Pinpoint the cell where the given text exists, returning its (x, y) midpoint coordinate. 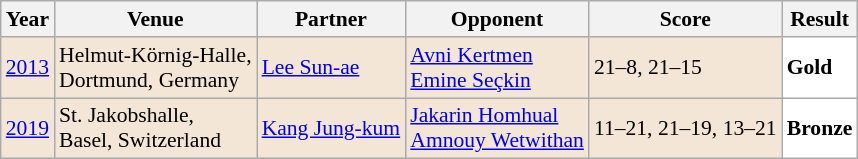
2019 (28, 128)
Kang Jung-kum (332, 128)
Year (28, 19)
Result (820, 19)
Partner (332, 19)
Helmut-Körnig-Halle,Dortmund, Germany (156, 68)
Jakarin Homhual Amnouy Wetwithan (497, 128)
21–8, 21–15 (686, 68)
Venue (156, 19)
2013 (28, 68)
Opponent (497, 19)
Avni Kertmen Emine Seçkin (497, 68)
11–21, 21–19, 13–21 (686, 128)
Bronze (820, 128)
Gold (820, 68)
St. Jakobshalle,Basel, Switzerland (156, 128)
Lee Sun-ae (332, 68)
Score (686, 19)
